Output the [x, y] coordinate of the center of the cell containing the given text.  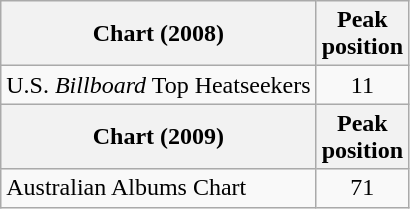
11 [362, 85]
U.S. Billboard Top Heatseekers [158, 85]
Australian Albums Chart [158, 188]
71 [362, 188]
Chart (2008) [158, 34]
Chart (2009) [158, 136]
